Pinpoint the cell where the given text exists, returning its (X, Y) midpoint coordinate. 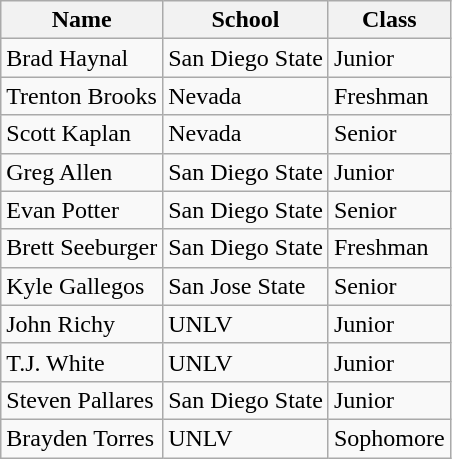
Class (389, 20)
Greg Allen (82, 172)
San Jose State (246, 286)
Brad Haynal (82, 58)
T.J. White (82, 362)
Steven Pallares (82, 400)
Scott Kaplan (82, 134)
Trenton Brooks (82, 96)
Sophomore (389, 438)
School (246, 20)
Kyle Gallegos (82, 286)
Evan Potter (82, 210)
Brett Seeburger (82, 248)
John Richy (82, 324)
Name (82, 20)
Brayden Torres (82, 438)
